Scan for the cell matching the given text and deliver its (x, y) coordinate at center. 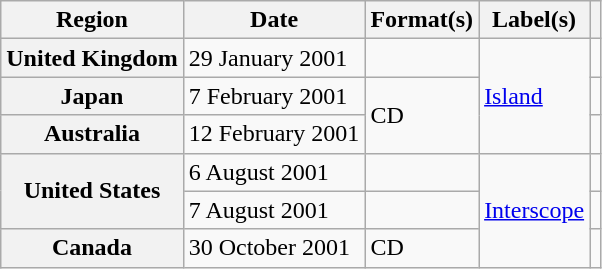
Region (92, 20)
Japan (92, 96)
7 February 2001 (274, 96)
Interscope (534, 210)
Island (534, 96)
Format(s) (422, 20)
29 January 2001 (274, 58)
30 October 2001 (274, 248)
12 February 2001 (274, 134)
6 August 2001 (274, 172)
United States (92, 191)
Australia (92, 134)
Canada (92, 248)
United Kingdom (92, 58)
7 August 2001 (274, 210)
Label(s) (534, 20)
Date (274, 20)
